Identify which cell holds the provided text, then report its (x, y) central coordinate. 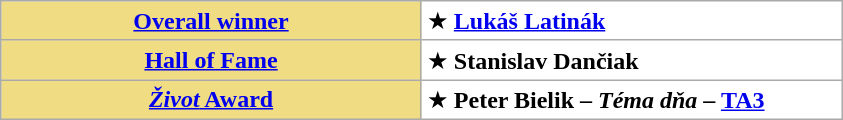
Život Award (212, 100)
★ Lukáš Latinák (632, 21)
★ Peter Bielik – Téma dňa – TA3 (632, 100)
Overall winner (212, 21)
★ Stanislav Dančiak (632, 60)
Hall of Fame (212, 60)
